Scan for the cell matching the given text and deliver its [x, y] coordinate at center. 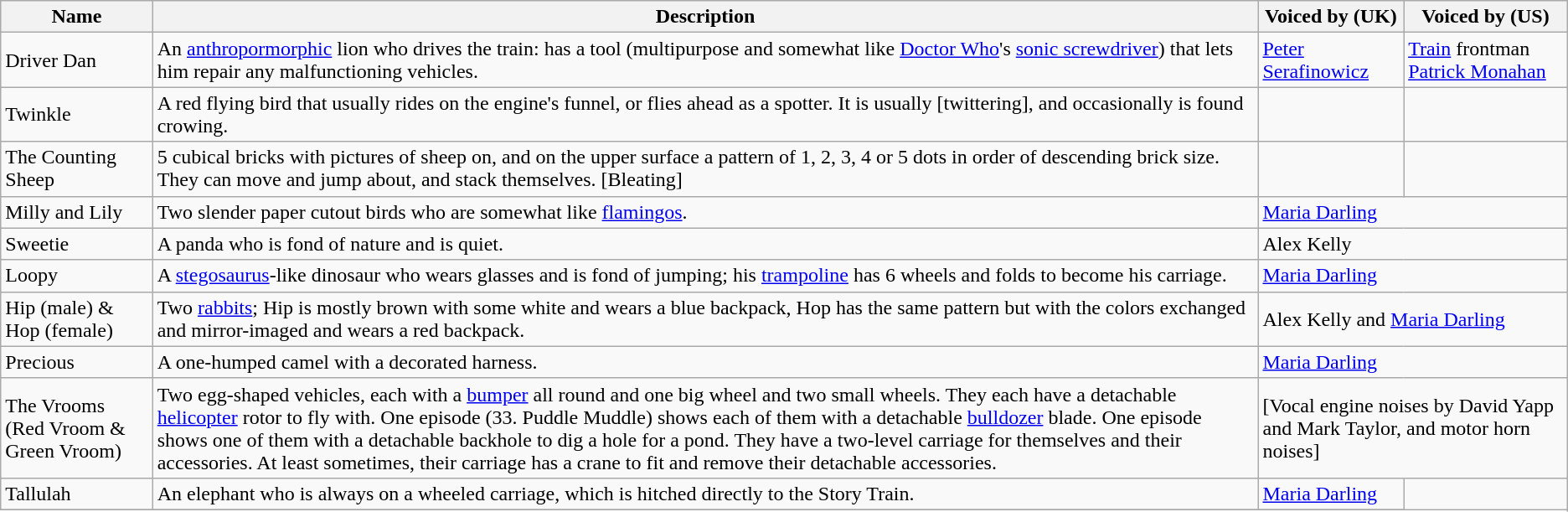
A panda who is fond of nature and is quiet. [705, 244]
Precious [77, 362]
Two slender paper cutout birds who are somewhat like flamingos. [705, 212]
Alex Kelly [1412, 244]
[Vocal engine noises by David Yapp and Mark Taylor, and motor horn noises] [1412, 427]
Alex Kelly and Maria Darling [1412, 318]
Tallulah [77, 494]
A stegosaurus-like dinosaur who wears glasses and is fond of jumping; his trampoline has 6 wheels and folds to become his carriage. [705, 276]
Peter Serafinowicz [1331, 60]
Milly and Lily [77, 212]
Description [705, 17]
Driver Dan [77, 60]
Twinkle [77, 114]
Hip (male) & Hop (female) [77, 318]
Loopy [77, 276]
The Counting Sheep [77, 169]
Name [77, 17]
Voiced by (UK) [1331, 17]
An elephant who is always on a wheeled carriage, which is hitched directly to the Story Train. [705, 494]
Train frontman Patrick Monahan [1486, 60]
Sweetie [77, 244]
The Vrooms (Red Vroom & Green Vroom) [77, 427]
Voiced by (US) [1486, 17]
A one-humped camel with a decorated harness. [705, 362]
